Scan for the cell matching the given text and deliver its [X, Y] coordinate at center. 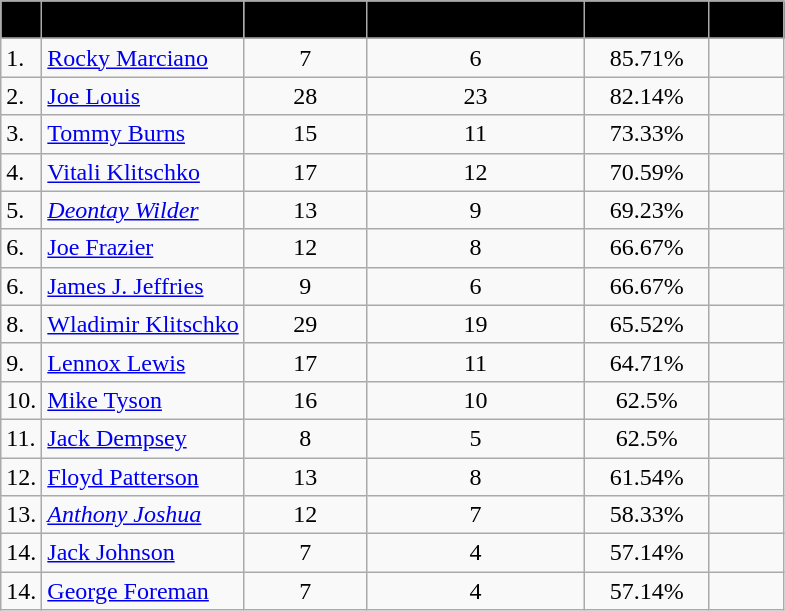
10 [476, 400]
Lennox Lewis [143, 362]
Jack Johnson [143, 553]
Tommy Burns [143, 134]
Floyd Patterson [143, 477]
23 [476, 96]
5 [476, 438]
James J. Jeffries [143, 286]
Anthony Joshua [143, 515]
10. [22, 400]
12. [22, 477]
Fights [746, 20]
29 [305, 324]
8. [22, 324]
13. [22, 515]
Mike Tyson [143, 400]
16 [305, 400]
1. [22, 58]
28 [305, 96]
9. [22, 362]
11. [22, 438]
George Foreman [143, 591]
Wladimir Klitschko [143, 324]
4. [22, 172]
70.59% [647, 172]
Jack Dempsey [143, 438]
82.14% [647, 96]
69.23% [647, 210]
Title fights [305, 20]
64.71% [647, 362]
Joe Frazier [143, 248]
58.33% [647, 515]
Name [143, 20]
Deontay Wilder [143, 210]
65.52% [647, 324]
Title fight stoppages [476, 20]
73.33% [647, 134]
Vitali Klitschko [143, 172]
Joe Louis [143, 96]
19 [476, 324]
3. [22, 134]
Rocky Marciano [143, 58]
61.54% [647, 477]
2. [22, 96]
5. [22, 210]
15 [305, 134]
85.71% [647, 58]
Percentage [647, 20]
